Capture the cell that displays the provided text and extract its [x, y] central coordinate. 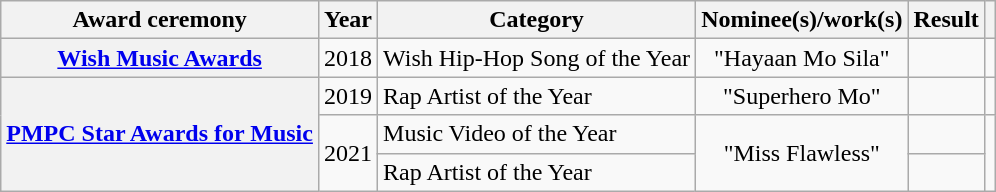
"Miss Flawless" [802, 153]
Category [537, 20]
Nominee(s)/work(s) [802, 20]
"Hayaan Mo Sila" [802, 58]
"Superhero Mo" [802, 96]
Award ceremony [160, 20]
Year [348, 20]
Wish Hip-Hop Song of the Year [537, 58]
Music Video of the Year [537, 134]
PMPC Star Awards for Music [160, 134]
Result [946, 20]
2019 [348, 96]
2021 [348, 153]
Wish Music Awards [160, 58]
2018 [348, 58]
